Output the [x, y] coordinate of the center of the cell containing the given text.  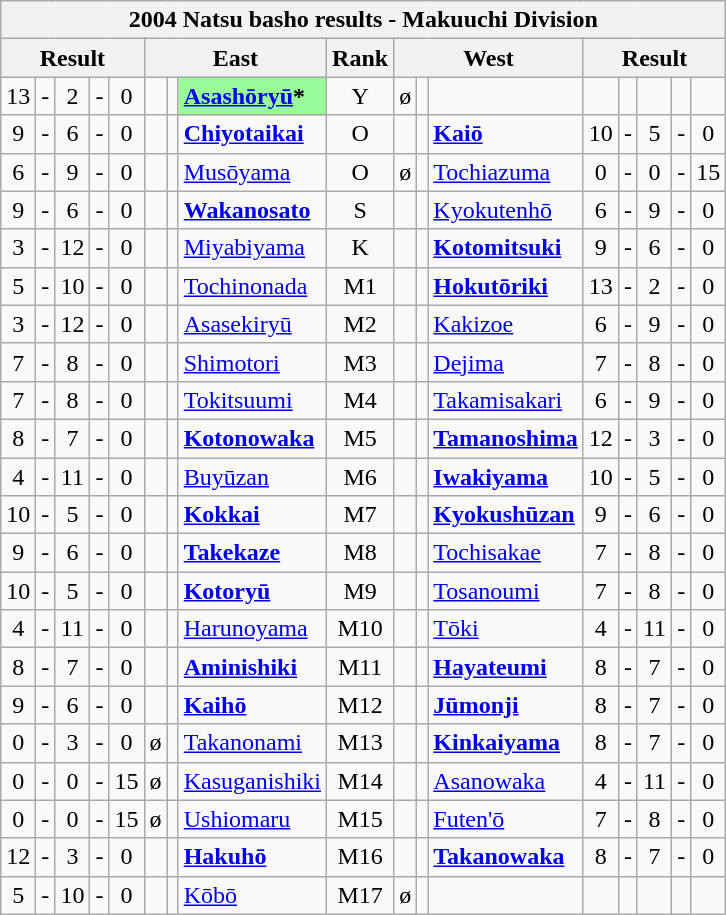
M12 [360, 705]
Miyabiyama [252, 248]
Chiyotaikai [252, 134]
Rank [360, 58]
Tochinonada [252, 286]
Ushiomaru [252, 819]
Futen'ō [506, 819]
K [360, 248]
M6 [360, 477]
Hakuhō [252, 857]
Harunoyama [252, 629]
Kotomitsuki [506, 248]
Takamisakari [506, 400]
S [360, 210]
M2 [360, 324]
M11 [360, 667]
Kaiō [506, 134]
Aminishiki [252, 667]
Tosanoumi [506, 591]
Wakanosato [252, 210]
Kyokushūzan [506, 515]
M14 [360, 781]
Y [360, 96]
Dejima [506, 362]
Kōbō [252, 895]
Kinkaiyama [506, 743]
Kotonowaka [252, 438]
M16 [360, 857]
Tochiazuma [506, 172]
M7 [360, 515]
M4 [360, 400]
West [489, 58]
Takanowaka [506, 857]
Tōki [506, 629]
Takekaze [252, 553]
Kaihō [252, 705]
M15 [360, 819]
Jūmonji [506, 705]
Asasekiryū [252, 324]
Kasuganishiki [252, 781]
Musōyama [252, 172]
Buyūzan [252, 477]
2004 Natsu basho results - Makuuchi Division [364, 20]
Hokutōriki [506, 286]
Takanonami [252, 743]
Iwakiyama [506, 477]
M17 [360, 895]
Tokitsuumi [252, 400]
M1 [360, 286]
Tamanoshima [506, 438]
M10 [360, 629]
Kotoryū [252, 591]
Kyokutenhō [506, 210]
M3 [360, 362]
Asanowaka [506, 781]
Asashōryū* [252, 96]
Kokkai [252, 515]
M8 [360, 553]
Hayateumi [506, 667]
Kakizoe [506, 324]
Shimotori [252, 362]
East [236, 58]
M13 [360, 743]
M5 [360, 438]
Tochisakae [506, 553]
M9 [360, 591]
